Extract the (x, y) coordinate from the center of the cell holding the provided text.  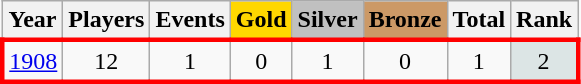
Silver (328, 21)
Events (190, 21)
Total (479, 21)
Players (106, 21)
Bronze (405, 21)
1908 (32, 60)
Gold (261, 21)
2 (544, 60)
Year (32, 21)
12 (106, 60)
Rank (544, 21)
